Determine the (X, Y) coordinate at the center of the cell enclosing the given text.  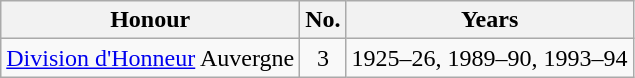
No. (323, 20)
1925–26, 1989–90, 1993–94 (490, 58)
Years (490, 20)
Honour (150, 20)
Division d'Honneur Auvergne (150, 58)
3 (323, 58)
